Pinpoint the cell where the given text exists, returning its [X, Y] midpoint coordinate. 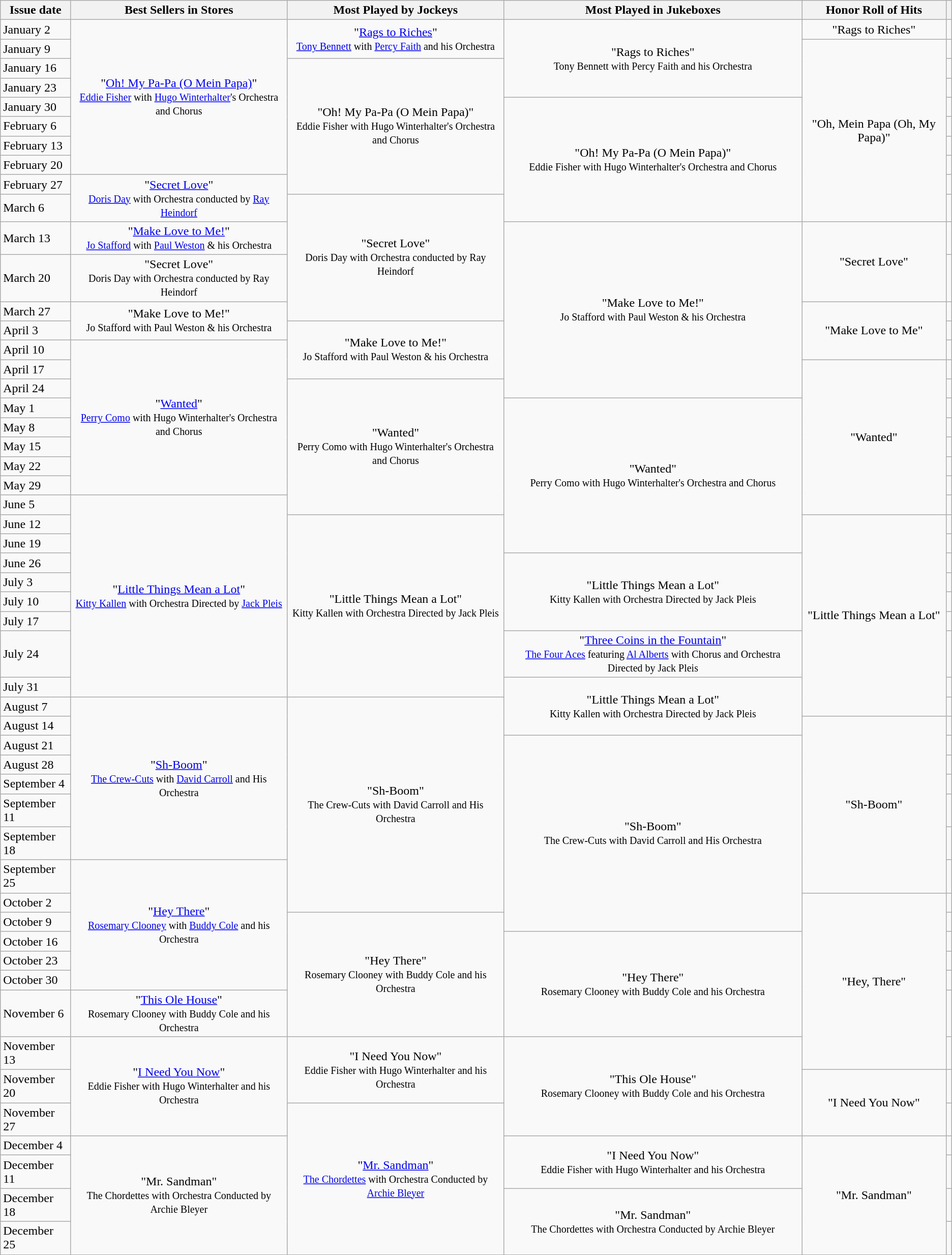
Most Played by Jockeys [396, 10]
November 27 [36, 1119]
August 14 [36, 726]
October 30 [36, 980]
January 9 [36, 49]
October 23 [36, 960]
October 9 [36, 922]
March 13 [36, 238]
August 21 [36, 745]
March 20 [36, 278]
July 17 [36, 621]
January 16 [36, 68]
"Three Coins in the Fountain"The Four Aces featuring Al Alberts with Chorus and Orchestra Directed by Jack Pleis [653, 654]
November 20 [36, 1087]
"Hey, There" [874, 981]
October 2 [36, 902]
Most Played in Jukeboxes [653, 10]
September 18 [36, 843]
December 4 [36, 1146]
April 10 [36, 350]
May 8 [36, 427]
February 13 [36, 145]
"Rags to Riches" [874, 30]
June 5 [36, 505]
"Little Things Mean a Lot" [874, 616]
"Wanted" [874, 437]
March 27 [36, 311]
July 31 [36, 687]
August 28 [36, 765]
July 24 [36, 654]
"Mr. Sandman" [874, 1195]
Best Sellers in Stores [179, 10]
May 22 [36, 466]
April 17 [36, 369]
June 26 [36, 563]
February 20 [36, 165]
December 11 [36, 1172]
August 7 [36, 707]
September 25 [36, 876]
June 19 [36, 543]
December 25 [36, 1238]
"Secret Love" [874, 261]
September 11 [36, 810]
May 29 [36, 485]
May 1 [36, 408]
February 27 [36, 184]
December 18 [36, 1205]
Issue date [36, 10]
February 6 [36, 126]
September 4 [36, 784]
"I Need You Now" [874, 1103]
April 3 [36, 331]
June 12 [36, 524]
"Oh, Mein Papa (Oh, My Papa)" [874, 130]
January 30 [36, 107]
October 16 [36, 941]
July 3 [36, 582]
May 15 [36, 447]
"Make Love to Me" [874, 330]
November 13 [36, 1053]
Honor Roll of Hits [874, 10]
April 24 [36, 389]
January 2 [36, 30]
July 10 [36, 601]
January 23 [36, 87]
November 6 [36, 1013]
March 6 [36, 208]
"Sh-Boom" [874, 805]
